Identify which cell holds the provided text, then report its [x, y] central coordinate. 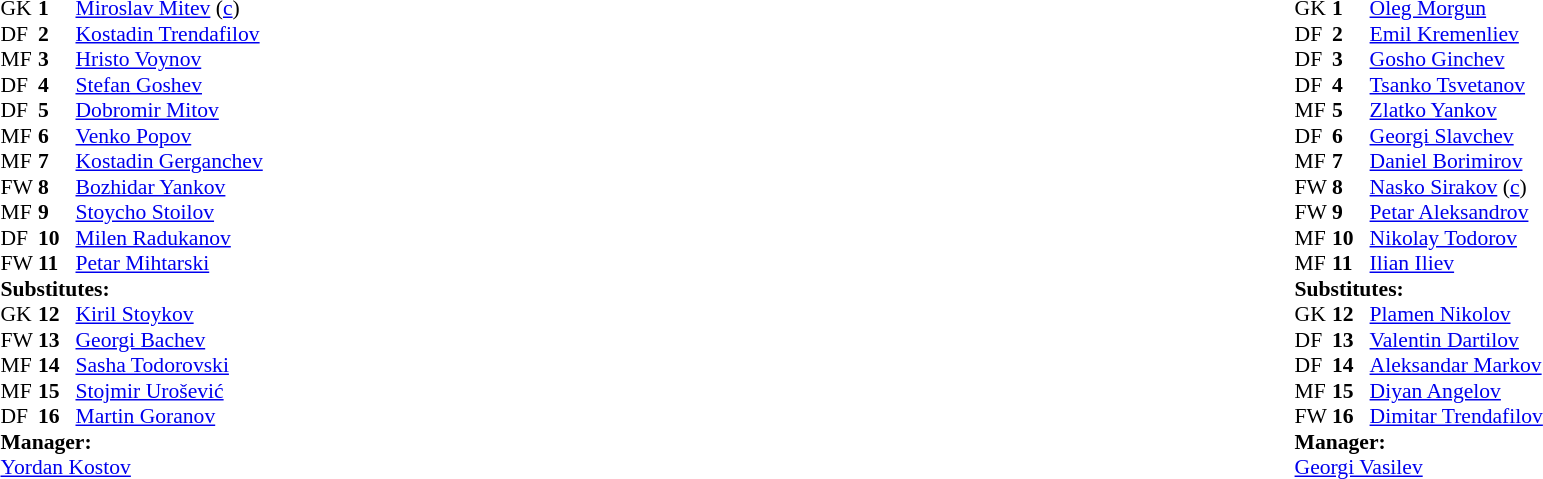
Aleksandar Markov [1456, 365]
Stefan Goshev [170, 85]
Kiril Stoykov [170, 315]
Hristo Voynov [170, 59]
Sasha Todorovski [170, 365]
Dobromir Mitov [170, 111]
Daniel Borimirov [1456, 161]
Venko Popov [170, 136]
Diyan Angelov [1456, 391]
Valentin Dartilov [1456, 340]
Petar Aleksandrov [1456, 213]
Plamen Nikolov [1456, 315]
Gosho Ginchev [1456, 59]
Zlatko Yankov [1456, 111]
Kostadin Trendafilov [170, 34]
Ilian Iliev [1456, 263]
Nikolay Todorov [1456, 238]
Dimitar Trendafilov [1456, 417]
Martin Goranov [170, 417]
Nasko Sirakov (c) [1456, 187]
Kostadin Gerganchev [170, 161]
Georgi Slavchev [1456, 136]
Petar Mihtarski [170, 263]
Georgi Bachev [170, 340]
Tsanko Tsvetanov [1456, 85]
Milen Radukanov [170, 238]
Bozhidar Yankov [170, 187]
Emil Kremenliev [1456, 34]
Stojmir Urošević [170, 391]
Stoycho Stoilov [170, 213]
